Capture the cell that displays the provided text and extract its (x, y) central coordinate. 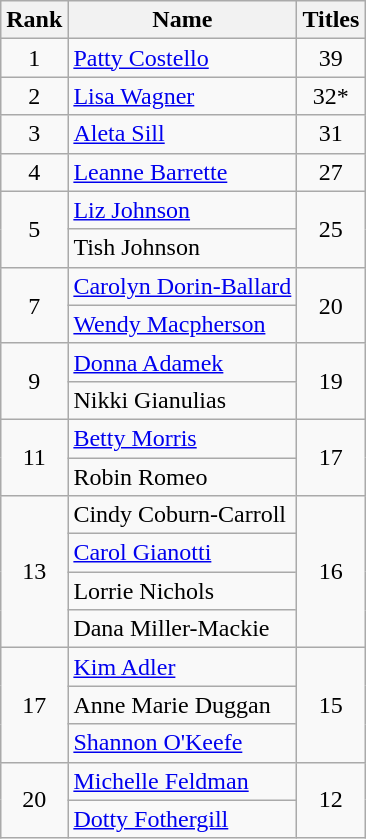
Lisa Wagner (182, 96)
Leanne Barrette (182, 172)
1 (34, 58)
Robin Romeo (182, 477)
Shannon O'Keefe (182, 743)
3 (34, 134)
4 (34, 172)
16 (331, 572)
7 (34, 305)
Carol Gianotti (182, 553)
5 (34, 229)
Carolyn Dorin-Ballard (182, 286)
31 (331, 134)
Michelle Feldman (182, 781)
13 (34, 572)
Titles (331, 20)
2 (34, 96)
Wendy Macpherson (182, 324)
Cindy Coburn-Carroll (182, 515)
32* (331, 96)
Dana Miller-Mackie (182, 629)
9 (34, 381)
Betty Morris (182, 438)
Lorrie Nichols (182, 591)
Anne Marie Duggan (182, 705)
Donna Adamek (182, 362)
Tish Johnson (182, 248)
12 (331, 800)
Rank (34, 20)
11 (34, 457)
15 (331, 705)
Name (182, 20)
Nikki Gianulias (182, 400)
Dotty Fothergill (182, 819)
27 (331, 172)
19 (331, 381)
Kim Adler (182, 667)
Aleta Sill (182, 134)
39 (331, 58)
Liz Johnson (182, 210)
25 (331, 229)
Patty Costello (182, 58)
